Identify which cell holds the provided text, then report its (X, Y) central coordinate. 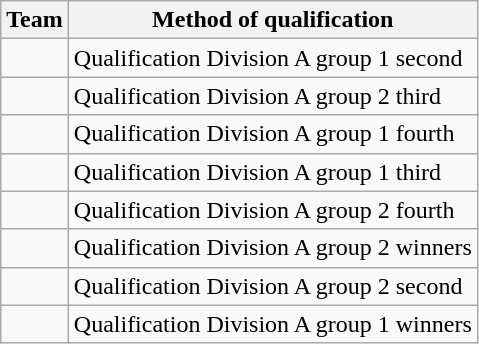
Qualification Division A group 2 third (272, 96)
Method of qualification (272, 20)
Qualification Division A group 1 third (272, 172)
Team (35, 20)
Qualification Division A group 1 second (272, 58)
Qualification Division A group 2 second (272, 286)
Qualification Division A group 2 fourth (272, 210)
Qualification Division A group 2 winners (272, 248)
Qualification Division A group 1 fourth (272, 134)
Qualification Division A group 1 winners (272, 324)
